Detect which cell encompasses the target text, then output its (X, Y) center coordinate. 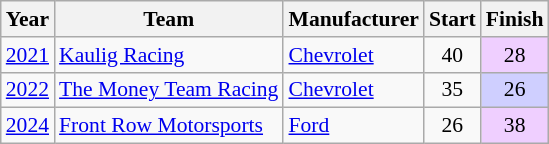
28 (515, 55)
2021 (28, 55)
Team (168, 19)
38 (515, 126)
40 (452, 55)
35 (452, 90)
Front Row Motorsports (168, 126)
Finish (515, 19)
2022 (28, 90)
The Money Team Racing (168, 90)
Kaulig Racing (168, 55)
Manufacturer (353, 19)
2024 (28, 126)
Year (28, 19)
Start (452, 19)
Ford (353, 126)
